Search for the cell housing the specified text and yield its [x, y] center coordinate. 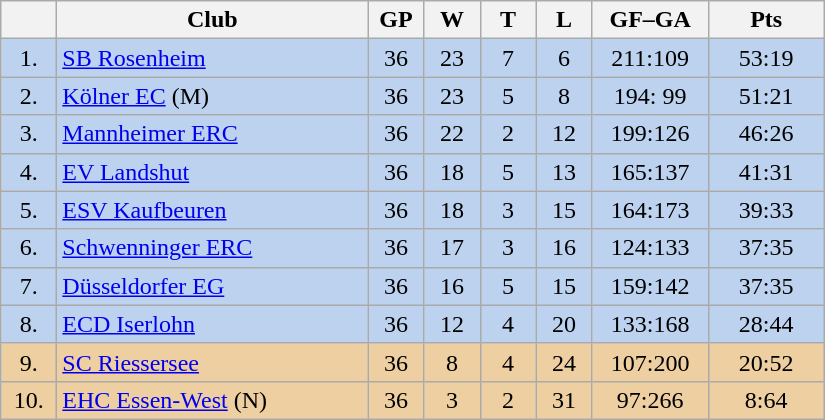
199:126 [650, 134]
Mannheimer ERC [212, 134]
Düsseldorfer EG [212, 286]
159:142 [650, 286]
GF–GA [650, 20]
31 [564, 400]
Kölner EC (M) [212, 96]
Club [212, 20]
Schwenninger ERC [212, 248]
194: 99 [650, 96]
39:33 [766, 210]
SB Rosenheim [212, 58]
53:19 [766, 58]
7 [508, 58]
ESV Kaufbeuren [212, 210]
SC Riessersee [212, 362]
124:133 [650, 248]
2. [29, 96]
51:21 [766, 96]
20:52 [766, 362]
10. [29, 400]
8. [29, 324]
9. [29, 362]
8:64 [766, 400]
41:31 [766, 172]
GP [396, 20]
22 [452, 134]
1. [29, 58]
T [508, 20]
211:109 [650, 58]
97:266 [650, 400]
L [564, 20]
165:137 [650, 172]
24 [564, 362]
20 [564, 324]
46:26 [766, 134]
164:173 [650, 210]
13 [564, 172]
ECD Iserlohn [212, 324]
6 [564, 58]
EV Landshut [212, 172]
133:168 [650, 324]
4. [29, 172]
3. [29, 134]
7. [29, 286]
28:44 [766, 324]
EHC Essen-West (N) [212, 400]
Pts [766, 20]
5. [29, 210]
107:200 [650, 362]
W [452, 20]
17 [452, 248]
6. [29, 248]
